Find where the given text appears and provide that cell's center as (X, Y) coordinate. 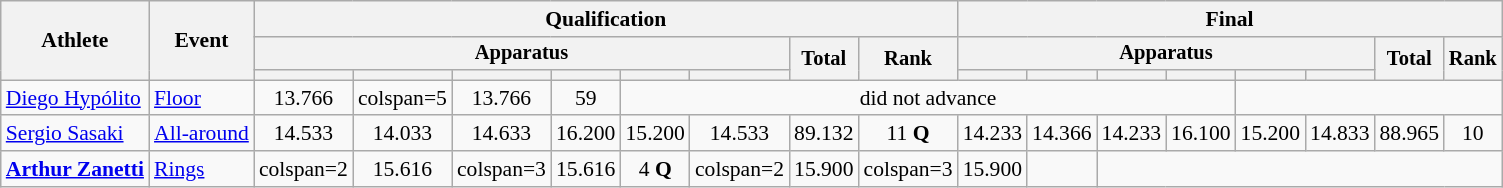
59 (586, 98)
Event (202, 40)
10 (1473, 134)
Qualification (606, 19)
Arthur Zanetti (75, 169)
14.033 (402, 134)
14.833 (1340, 134)
did not advance (928, 98)
89.132 (824, 134)
colspan=5 (402, 98)
Athlete (75, 40)
11 Q (908, 134)
Floor (202, 98)
14.633 (502, 134)
All-around (202, 134)
4 Q (654, 169)
Sergio Sasaki (75, 134)
16.200 (586, 134)
Rings (202, 169)
16.100 (1200, 134)
88.965 (1410, 134)
Final (1230, 19)
14.366 (1062, 134)
Diego Hypólito (75, 98)
